Detect which cell encompasses the target text, then output its [x, y] center coordinate. 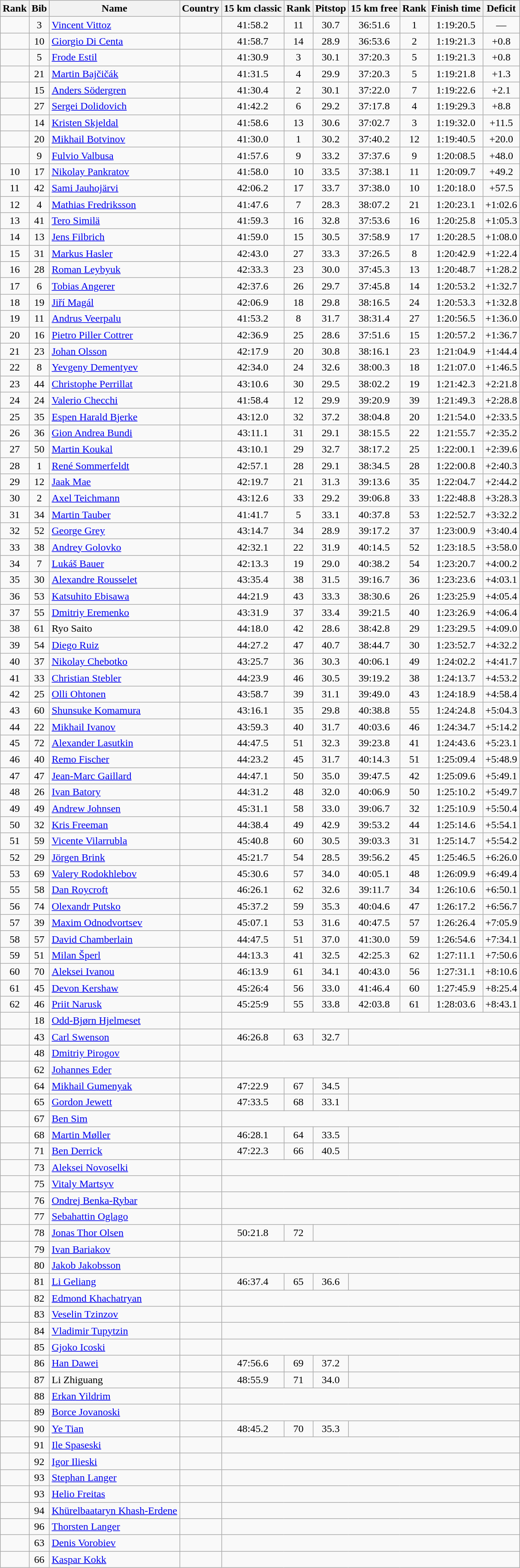
+5:48.9 [501, 760]
Sami Jauhojärvi [115, 188]
44:47.1 [253, 776]
1:19:21.8 [456, 74]
46:13.9 [253, 971]
Tero Similä [115, 221]
47:22.9 [253, 1086]
29.0 [330, 564]
Han Dawei [115, 1363]
1:27:11.1 [456, 955]
37:53.6 [374, 221]
Fulvio Valbusa [115, 155]
+5:14.2 [501, 727]
86 [39, 1363]
42:19.7 [253, 482]
38:07.2 [374, 205]
+1:28.2 [501, 270]
44:31.2 [253, 792]
37:02.7 [374, 123]
1:20:23.1 [456, 205]
Valery Rodokhlebov [115, 874]
Ondrej Benka-Rybar [115, 1200]
Veselin Tzinzov [115, 1315]
46:26.1 [253, 890]
1:21:04.9 [456, 351]
Diego Ruiz [115, 645]
1:20:53.2 [456, 286]
40:06.1 [374, 661]
1:25:09.4 [456, 760]
40:37.8 [374, 515]
1:21:49.3 [456, 400]
Christian Stebler [115, 678]
1:22:00.8 [456, 465]
28.3 [330, 205]
40:06.9 [374, 792]
32.3 [330, 743]
28.5 [330, 857]
48:55.9 [253, 1380]
+5:49.7 [501, 792]
33.2 [330, 155]
Jörgen Brink [115, 857]
33.4 [330, 612]
1:25:14.6 [456, 825]
Denis Vorobiev [115, 1543]
Andrew Johnsen [115, 808]
Maxim Odnodvortsev [115, 923]
1:24:18.9 [456, 694]
45:31.1 [253, 808]
+4:09.0 [501, 629]
81 [39, 1282]
Nikolay Pankratov [115, 172]
91 [39, 1445]
38:31.4 [374, 319]
46:37.4 [253, 1282]
1:24:02.2 [456, 661]
42:57.1 [253, 465]
Erkan Yildrim [115, 1396]
39:13.6 [374, 482]
45:25:9 [253, 1004]
Mikhail Ivanov [115, 727]
44:38.4 [253, 825]
Pietro Piller Cottrer [115, 335]
39:06.8 [374, 498]
47:33.5 [253, 1102]
1:26:09.9 [456, 874]
92 [39, 1461]
45:21.7 [253, 857]
43:11.1 [253, 433]
1:25:46.5 [456, 857]
40:04.6 [374, 906]
36:53.6 [374, 41]
+1:36.7 [501, 335]
Sergei Dolidovich [115, 106]
43:16.1 [253, 710]
Jakob Jakobsson [115, 1266]
+3:28.3 [501, 498]
Ile Spaseski [115, 1445]
31.3 [330, 482]
38:16.1 [374, 351]
+1:22.4 [501, 253]
50:21.8 [253, 1233]
+57.5 [501, 188]
74 [39, 906]
47:22.3 [253, 1151]
43:35.4 [253, 580]
+5:23.1 [501, 743]
+1:46.5 [501, 368]
37:45.3 [374, 270]
34.1 [330, 971]
Mathias Fredriksson [115, 205]
38:00.3 [374, 368]
Dmitriy Pirogov [115, 1053]
42:25.3 [374, 955]
René Sommerfeldt [115, 465]
1:20:42.9 [456, 253]
Aleksei Novoselki [115, 1167]
1:27:31.1 [456, 971]
1:19:20.5 [456, 25]
39:47.5 [374, 776]
+4:03.1 [501, 580]
40.5 [330, 1151]
15 km classic [253, 9]
+1.3 [501, 74]
40:03.6 [374, 727]
Kristen Skjeldal [115, 123]
+2:28.8 [501, 400]
Borce Jovanoski [115, 1412]
38:42.8 [374, 629]
39:17.2 [374, 531]
47:56.6 [253, 1363]
41:53.2 [253, 319]
40:05.1 [374, 874]
+2:44.2 [501, 482]
40:14.3 [374, 760]
42:17.9 [253, 351]
1:23:23.6 [456, 580]
44:18.0 [253, 629]
+11.5 [501, 123]
38:02.2 [374, 384]
Khürelbaataryn Khash-Erdene [115, 1510]
Nikolay Chebotko [115, 661]
+5:54.1 [501, 825]
39:19.2 [374, 678]
1:22:48.8 [456, 498]
31.9 [330, 547]
30.8 [330, 351]
30.6 [330, 123]
46:26.8 [253, 1037]
+4:32.2 [501, 645]
Kris Freeman [115, 825]
Mikhail Gumenyak [115, 1086]
32.0 [330, 792]
Vitaly Martsyv [115, 1184]
Olexandr Putsko [115, 906]
Giorgio Di Centa [115, 41]
Valerio Checchi [115, 400]
41:46.4 [374, 988]
+4:41.7 [501, 661]
+1:44.4 [501, 351]
31.5 [330, 580]
38:34.5 [374, 465]
+8.8 [501, 106]
Dan Roycroft [115, 890]
Thorsten Langer [115, 1527]
33.7 [330, 188]
1:20:09.7 [456, 172]
Espen Harald Bjerke [115, 416]
43:31.9 [253, 612]
Andrus Veerpalu [115, 319]
84 [39, 1331]
+1:32.7 [501, 286]
+8:10.6 [501, 971]
96 [39, 1527]
41:47.6 [253, 205]
Country [201, 9]
Odd-Bjørn Hjelmeset [115, 1021]
1:19:32.0 [456, 123]
+4:05.4 [501, 596]
29.7 [330, 286]
38:15.5 [374, 433]
32.5 [330, 955]
1:20:57.2 [456, 335]
45:26:4 [253, 988]
41:58.7 [253, 41]
44:23.2 [253, 760]
— [501, 25]
Frode Estil [115, 57]
76 [39, 1200]
37.0 [330, 939]
40:14.5 [374, 547]
Martin Koukal [115, 449]
Anders Södergren [115, 90]
42:33.3 [253, 270]
+4:58.4 [501, 694]
41:58.4 [253, 400]
1:26:17.2 [456, 906]
Vincent Vittoz [115, 25]
37:51.6 [374, 335]
39:49.0 [374, 694]
Andrey Golovko [115, 547]
1:23:25.9 [456, 596]
+2:35.2 [501, 433]
82 [39, 1298]
45:30.6 [253, 874]
+6:26.0 [501, 857]
83 [39, 1315]
+5:50.4 [501, 808]
77 [39, 1216]
+2:33.5 [501, 416]
35.0 [330, 776]
+4:00.2 [501, 564]
30.0 [330, 270]
1:21:54.0 [456, 416]
+3:58.0 [501, 547]
+1:36.0 [501, 319]
43:10.1 [253, 449]
Ben Derrick [115, 1151]
Martin Tauber [115, 515]
1:22:04.7 [456, 482]
41:42.2 [253, 106]
1:24:24.8 [456, 710]
Ivan Bariakov [115, 1249]
Finish time [456, 9]
+2.1 [501, 90]
1:25:14.7 [456, 841]
Name [115, 9]
1:24:34.7 [456, 727]
30.2 [330, 139]
42:34.0 [253, 368]
38:44.7 [374, 645]
42:13.3 [253, 564]
+7:50.6 [501, 955]
43:14.7 [253, 531]
Lukáš Bauer [115, 564]
85 [39, 1347]
41:57.6 [253, 155]
1:25:10.9 [456, 808]
+4:06.4 [501, 612]
1:23:18.5 [456, 547]
39:03.3 [374, 841]
41:59.3 [253, 221]
+2:21.8 [501, 384]
+7:05.9 [501, 923]
1:22:52.7 [456, 515]
Martin Møller [115, 1135]
42:43.0 [253, 253]
Ye Tian [115, 1429]
Olli Ohtonen [115, 694]
15 km free [374, 9]
+1:08.0 [501, 237]
30.7 [330, 25]
41:58.2 [253, 25]
1:20:08.5 [456, 155]
41:31.5 [253, 74]
1:20:53.3 [456, 302]
Sebahattin Oglago [115, 1216]
94 [39, 1510]
Ivan Batory [115, 792]
32.8 [330, 221]
1:21:07.0 [456, 368]
34.5 [330, 1086]
38:16.5 [374, 302]
43:12.0 [253, 416]
46:28.1 [253, 1135]
Jean-Marc Gaillard [115, 776]
Igor Ilieski [115, 1461]
45:07.1 [253, 923]
36:51.6 [374, 25]
33.8 [330, 1004]
42:06.2 [253, 188]
George Grey [115, 531]
37:26.5 [374, 253]
+6:56.7 [501, 906]
Alexandre Rousselet [115, 580]
Edmond Khachatryan [115, 1298]
Johannes Eder [115, 1070]
+2:39.6 [501, 449]
38:30.6 [374, 596]
39:20.9 [374, 400]
1:26:54.6 [456, 939]
Bib [39, 9]
Christophe Perrillat [115, 384]
1:20:25.8 [456, 221]
Gion Andrea Bundi [115, 433]
31.1 [330, 694]
1:26:26.4 [456, 923]
Johan Olsson [115, 351]
1:25:09.6 [456, 776]
Ryo Saito [115, 629]
1:25:10.2 [456, 792]
Helio Freitas [115, 1494]
31.6 [330, 923]
Carl Swenson [115, 1037]
Yevgeny Dementyev [115, 368]
42:36.9 [253, 335]
88 [39, 1396]
+48.0 [501, 155]
42:06.9 [253, 302]
1:24:43.6 [456, 743]
Ben Sim [115, 1119]
1:27:45.9 [456, 988]
37:22.0 [374, 90]
Dmitriy Eremenko [115, 612]
43:59.3 [253, 727]
41:58.6 [253, 123]
+6:50.1 [501, 890]
75 [39, 1184]
Milan Šperl [115, 955]
40:38.2 [374, 564]
+1:05.3 [501, 221]
42:37.6 [253, 286]
Gjoko Icoski [115, 1347]
44:21.9 [253, 596]
+1:32.8 [501, 302]
37:17.8 [374, 106]
+20.0 [501, 139]
1:20:48.7 [456, 270]
1:28:03.6 [456, 1004]
41:30.4 [253, 90]
+2:40.3 [501, 465]
43:25.7 [253, 661]
39:16.7 [374, 580]
37:40.2 [374, 139]
Stephan Langer [115, 1478]
40:47.5 [374, 923]
90 [39, 1429]
+3:40.4 [501, 531]
+5:54.2 [501, 841]
44:23.9 [253, 678]
45:40.8 [253, 841]
37:58.9 [374, 237]
1:26:10.6 [456, 890]
40:38.8 [374, 710]
41:58.0 [253, 172]
37:38.1 [374, 172]
41:30.9 [253, 57]
45:37.2 [253, 906]
79 [39, 1249]
+4:53.2 [501, 678]
Li Geliang [115, 1282]
36.6 [330, 1282]
Priit Narusk [115, 1004]
+49.2 [501, 172]
+6:49.4 [501, 874]
38:04.8 [374, 416]
+8:25.4 [501, 988]
44:13.3 [253, 955]
42.9 [330, 825]
39:53.2 [374, 825]
+5:49.1 [501, 776]
73 [39, 1167]
1:23:26.9 [456, 612]
1:20:56.5 [456, 319]
37:45.8 [374, 286]
Tobias Angerer [115, 286]
Axel Teichmann [115, 498]
39:23.8 [374, 743]
40:43.0 [374, 971]
41:41.7 [253, 515]
39:56.2 [374, 857]
Pitstop [330, 9]
1:23:20.7 [456, 564]
39:21.5 [374, 612]
48:45.2 [253, 1429]
Vicente Vilarrubla [115, 841]
1:21:55.7 [456, 433]
Gordon Jewett [115, 1102]
1:23:00.9 [456, 531]
43:10.6 [253, 384]
1:20:18.0 [456, 188]
42:03.8 [374, 1004]
39:06.7 [374, 808]
+7:34.1 [501, 939]
1:22:00.1 [456, 449]
Markus Hasler [115, 253]
Mikhail Botvinov [115, 139]
39:11.7 [374, 890]
29.5 [330, 384]
Deficit [501, 9]
43:58.7 [253, 694]
1:19:29.3 [456, 106]
Remo Fischer [115, 760]
+5:04.3 [501, 710]
1:23:29.5 [456, 629]
David Chamberlain [115, 939]
Jaak Mae [115, 482]
42:32.1 [253, 547]
Alexander Lasutkin [115, 743]
1:23:52.7 [456, 645]
44:27.2 [253, 645]
40.7 [330, 645]
43:12.6 [253, 498]
Kaspar Kokk [115, 1559]
+1:02.6 [501, 205]
Shunsuke Komamura [115, 710]
1:19:40.5 [456, 139]
87 [39, 1380]
78 [39, 1233]
+3:32.2 [501, 515]
30.3 [330, 661]
80 [39, 1266]
1:20:28.5 [456, 237]
37:38.0 [374, 188]
Jiří Magál [115, 302]
1:21:42.3 [456, 384]
Roman Leybyuk [115, 270]
Jens Filbrich [115, 237]
Li Zhiguang [115, 1380]
Vladimir Tupytzin [115, 1331]
Jonas Thor Olsen [115, 1233]
38:17.2 [374, 449]
Martin Bajčičák [115, 74]
+8:43.1 [501, 1004]
41:59.0 [253, 237]
1:19:22.6 [456, 90]
89 [39, 1412]
Aleksei Ivanou [115, 971]
Devon Kershaw [115, 988]
Katsuhito Ebisawa [115, 596]
1:24:13.7 [456, 678]
37:37.6 [374, 155]
